Return [x, y] of the center of cell containing provided text 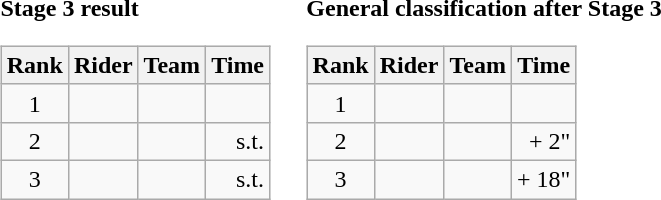
+ 2" [543, 141]
+ 18" [543, 179]
